Capture the cell that displays the provided text and extract its [x, y] central coordinate. 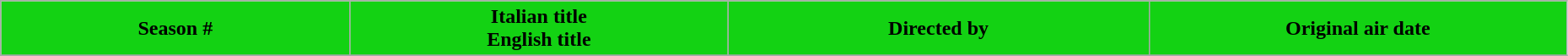
Season # [175, 29]
Original air date [1358, 29]
Directed by [938, 29]
Italian titleEnglish title [539, 29]
